Output the (x, y) coordinate of the center of the cell containing the given text.  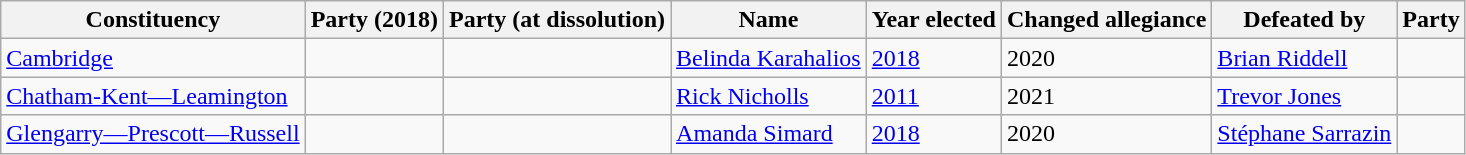
Defeated by (1304, 20)
Glengarry—Prescott—Russell (153, 134)
2021 (1106, 96)
Party (at dissolution) (556, 20)
Brian Riddell (1304, 58)
Stéphane Sarrazin (1304, 134)
Rick Nicholls (769, 96)
Chatham-Kent—Leamington (153, 96)
Constituency (153, 20)
Year elected (934, 20)
Trevor Jones (1304, 96)
Belinda Karahalios (769, 58)
Party (1431, 20)
Changed allegiance (1106, 20)
Party (2018) (374, 20)
Amanda Simard (769, 134)
2011 (934, 96)
Name (769, 20)
Cambridge (153, 58)
